Scan for the cell matching the given text and deliver its (x, y) coordinate at center. 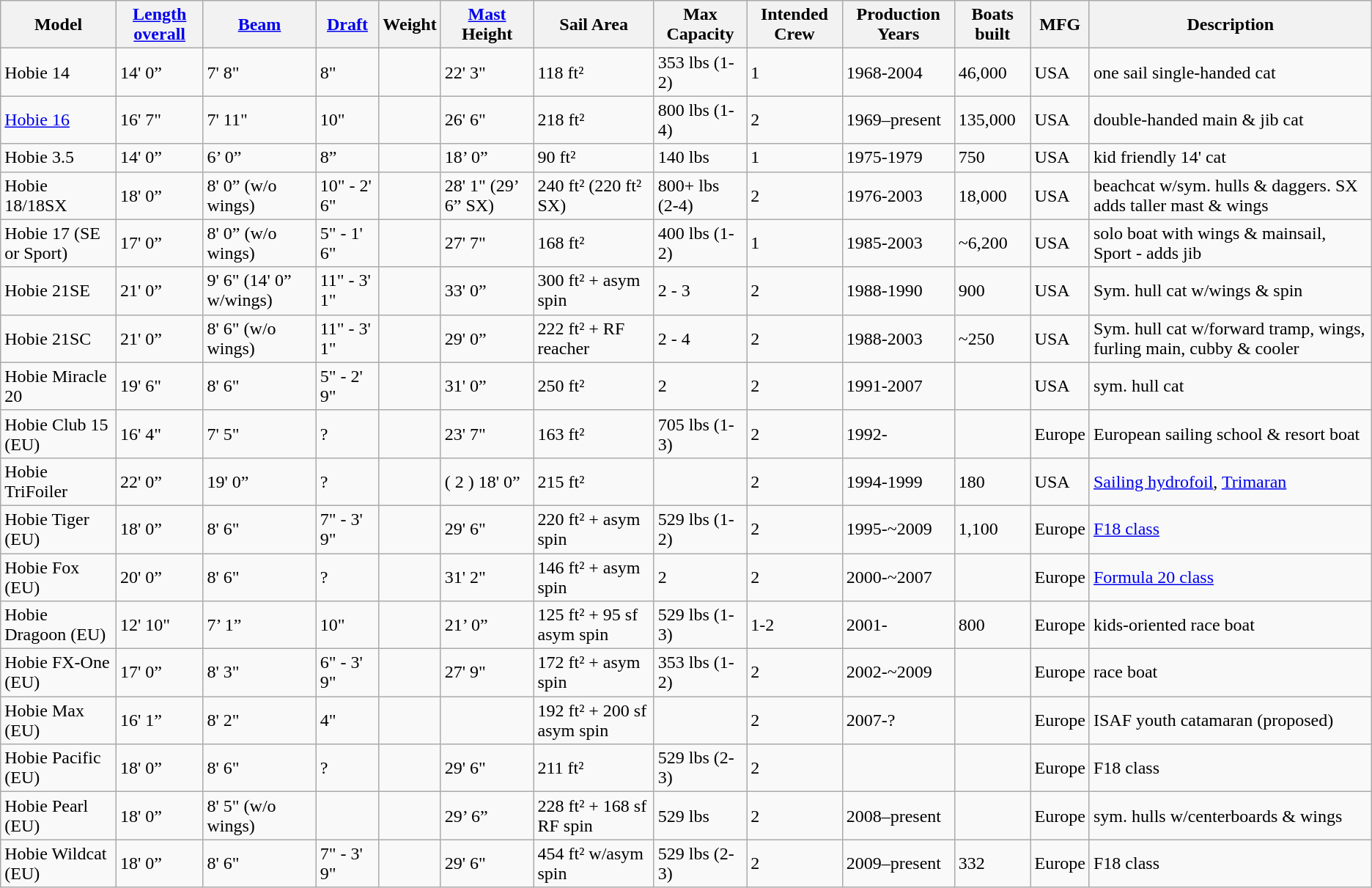
6’ 0” (259, 158)
8' 2" (259, 720)
1975-1979 (899, 158)
125 ft² + 95 sf asym spin (594, 625)
18’ 0” (487, 158)
1988-2003 (899, 339)
800+ lbs (2-4) (700, 195)
Hobie Wildcat (EU) (59, 864)
10" - 2' 6" (347, 195)
23' 7" (487, 434)
Hobie Miracle 20 (59, 386)
8' 3" (259, 673)
16' 4" (159, 434)
Model (59, 25)
Sym. hull cat w/wings & spin (1230, 290)
beachcat w/sym. hulls & daggers. SX adds taller mast & wings (1230, 195)
1991-2007 (899, 386)
2000-~2007 (899, 576)
2009–present (899, 864)
2 - 4 (700, 339)
Intended Crew (794, 25)
163 ft² (594, 434)
2001- (899, 625)
~250 (992, 339)
one sail single-handed cat (1230, 72)
168 ft² (594, 243)
Max Capacity (700, 25)
1995-~2009 (899, 529)
1969–present (899, 120)
218 ft² (594, 120)
~6,200 (992, 243)
26' 6" (487, 120)
29’ 6” (487, 815)
2002-~2009 (899, 673)
1976-2003 (899, 195)
sym. hulls w/centerboards & wings (1230, 815)
33' 0” (487, 290)
6" - 3' 9" (347, 673)
kid friendly 14' cat (1230, 158)
European sailing school & resort boat (1230, 434)
1988-1990 (899, 290)
16' 1” (159, 720)
Hobie 16 (59, 120)
9' 6" (14' 0” w/wings) (259, 290)
Sailing hydrofoil, Trimaran (1230, 481)
race boat (1230, 673)
Hobie Fox (EU) (59, 576)
29' 0” (487, 339)
16' 7" (159, 120)
900 (992, 290)
19' 6" (159, 386)
8' 5" (w/o wings) (259, 815)
1,100 (992, 529)
5" - 2' 9" (347, 386)
180 (992, 481)
Formula 20 class (1230, 576)
Hobie 18/18SX (59, 195)
31' 2" (487, 576)
Hobie Club 15 (EU) (59, 434)
2 - 3 (700, 290)
Sym. hull cat w/forward tramp, wings, furling main, cubby & cooler (1230, 339)
529 lbs (700, 815)
22' 0” (159, 481)
4" (347, 720)
28' 1" (29’ 6” SX) (487, 195)
sym. hull cat (1230, 386)
Length overall (159, 25)
kids-oriented race boat (1230, 625)
8' 6" (w/o wings) (259, 339)
750 (992, 158)
Hobie 17 (SE or Sport) (59, 243)
5" - 1' 6" (347, 243)
2007-? (899, 720)
Production Years (899, 25)
8” (347, 158)
400 lbs (1-2) (700, 243)
Hobie Dragoon (EU) (59, 625)
31' 0” (487, 386)
90 ft² (594, 158)
ISAF youth catamaran (proposed) (1230, 720)
18,000 (992, 195)
140 lbs (700, 158)
211 ft² (594, 768)
Hobie 21SE (59, 290)
Draft (347, 25)
Hobie Pearl (EU) (59, 815)
Beam (259, 25)
Sail Area (594, 25)
7' 5" (259, 434)
Boats built (992, 25)
220 ft² + asym spin (594, 529)
7’ 1” (259, 625)
19' 0” (259, 481)
20' 0” (159, 576)
Description (1230, 25)
Hobie FX-One (EU) (59, 673)
454 ft² w/asym spin (594, 864)
Hobie Max (EU) (59, 720)
Weight (410, 25)
215 ft² (594, 481)
192 ft² + 200 sf asym spin (594, 720)
1968-2004 (899, 72)
Hobie 14 (59, 72)
529 lbs (1-3) (700, 625)
7' 8" (259, 72)
8" (347, 72)
MFG (1060, 25)
solo boat with wings & mainsail, Sport - adds jib (1230, 243)
double-handed main & jib cat (1230, 120)
800 (992, 625)
Hobie 21SC (59, 339)
22' 3" (487, 72)
705 lbs (1-3) (700, 434)
300 ft² + asym spin (594, 290)
2008–present (899, 815)
27' 9" (487, 673)
529 lbs (1-2) (700, 529)
1-2 (794, 625)
1985-2003 (899, 243)
Hobie TriFoiler (59, 481)
1992- (899, 434)
Hobie Tiger (EU) (59, 529)
332 (992, 864)
Hobie Pacific (EU) (59, 768)
( 2 ) 18' 0” (487, 481)
118 ft² (594, 72)
7' 11" (259, 120)
21’ 0” (487, 625)
240 ft² (220 ft² SX) (594, 195)
250 ft² (594, 386)
12' 10" (159, 625)
146 ft² + asym spin (594, 576)
Hobie 3.5 (59, 158)
1994-1999 (899, 481)
800 lbs (1-4) (700, 120)
222 ft² + RF reacher (594, 339)
172 ft² + asym spin (594, 673)
135,000 (992, 120)
Mast Height (487, 25)
46,000 (992, 72)
228 ft² + 168 sf RF spin (594, 815)
27' 7" (487, 243)
